For the text-containing cell, return its midpoint in [X, Y] coordinate format. 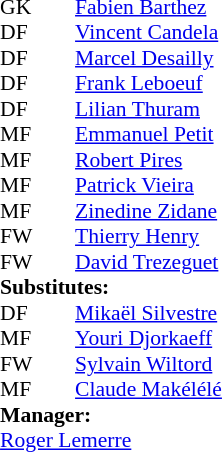
Robert Pires [148, 160]
Emmanuel Petit [148, 135]
Substitutes: [111, 287]
David Trezeguet [148, 262]
Manager: [111, 415]
Marcel Desailly [148, 58]
Mikaël Silvestre [148, 313]
Youri Djorkaeff [148, 339]
Thierry Henry [148, 237]
Sylvain Wiltord [148, 364]
Vincent Candela [148, 33]
Lilian Thuram [148, 109]
Frank Leboeuf [148, 83]
Zinedine Zidane [148, 211]
Claude Makélélé [148, 389]
Patrick Vieira [148, 185]
